Capture the cell that displays the provided text and extract its [X, Y] central coordinate. 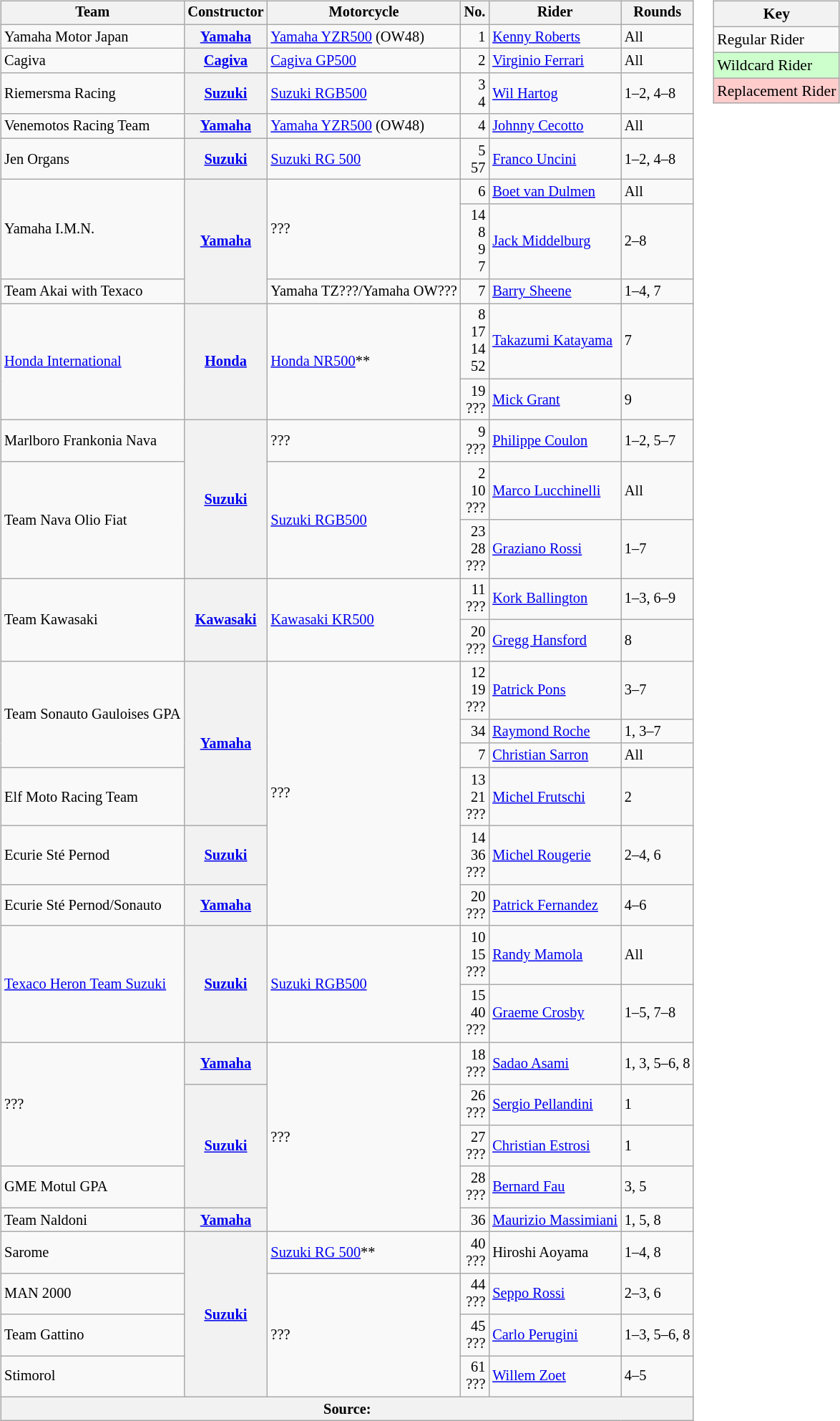
Elf Moto Racing Team [92, 797]
Yamaha I.M.N. [92, 229]
2–8 [657, 241]
19??? [475, 399]
1–2, 5–7 [657, 441]
40??? [475, 1253]
2–3, 6 [657, 1294]
Jen Organs [92, 159]
1, 3–7 [657, 732]
Honda [225, 362]
Seppo Rossi [555, 1294]
4–5 [657, 1377]
1–3, 5–6, 8 [657, 1335]
14897 [475, 241]
1321??? [475, 797]
Cagiva GP500 [364, 61]
4 [475, 126]
Michel Frutschi [555, 797]
Raymond Roche [555, 732]
6 [475, 192]
Philippe Coulon [555, 441]
1, 3, 5–6, 8 [657, 1063]
1–5, 7–8 [657, 1014]
3–7 [657, 690]
Virginio Ferrari [555, 61]
Gregg Hansford [555, 640]
Rounds [657, 13]
Suzuki RG 500 [364, 159]
1–3, 6–9 [657, 599]
Kawasaki KR500 [364, 620]
26??? [475, 1105]
4–6 [657, 905]
Ecurie Sté Pernod [92, 855]
Patrick Pons [555, 690]
Kenny Roberts [555, 37]
44??? [475, 1294]
Texaco Heron Team Suzuki [92, 984]
Wil Hartog [555, 94]
Michel Rougerie [555, 855]
Venemotos Racing Team [92, 126]
Randy Mamola [555, 955]
Constructor [225, 13]
1–4, 7 [657, 291]
Team [92, 13]
Johnny Cecotto [555, 126]
Rider [555, 13]
Marlboro Frankonia Nava [92, 441]
Maurizio Massimiani [555, 1220]
2–4, 6 [657, 855]
Hiroshi Aoyama [555, 1253]
28??? [475, 1187]
18??? [475, 1063]
Wildcard Rider [776, 65]
Riemersma Racing [92, 94]
1015??? [475, 955]
8171452 [475, 341]
1–4, 8 [657, 1253]
36 [475, 1220]
Team Nava Olio Fiat [92, 520]
Willem Zoet [555, 1377]
Suzuki RG 500** [364, 1253]
3, 5 [657, 1187]
Patrick Fernandez [555, 905]
Barry Sheene [555, 291]
Team Naldoni [92, 1220]
Yamaha TZ???/Yamaha OW??? [364, 291]
Boet van Dulmen [555, 192]
Ecurie Sté Pernod/Sonauto [92, 905]
Mick Grant [555, 399]
Franco Uncini [555, 159]
Graziano Rossi [555, 549]
210??? [475, 491]
2328??? [475, 549]
Source: [347, 1409]
11??? [475, 599]
Yamaha Motor Japan [92, 37]
557 [475, 159]
Team Kawasaki [92, 620]
Marco Lucchinelli [555, 491]
Graeme Crosby [555, 1014]
Team Sonauto Gauloises GPA [92, 714]
45??? [475, 1335]
Honda NR500** [364, 362]
Jack Middelburg [555, 241]
9 [657, 399]
Bernard Fau [555, 1187]
Christian Sarron [555, 755]
Team Gattino [92, 1335]
Replacement Rider [776, 91]
GME Motul GPA [92, 1187]
Sarome [92, 1253]
Sadao Asami [555, 1063]
MAN 2000 [92, 1294]
27??? [475, 1146]
Key [776, 14]
Regular Rider [776, 39]
No. [475, 13]
9??? [475, 441]
8 [657, 640]
1436??? [475, 855]
Kawasaki [225, 620]
Honda International [92, 362]
Christian Estrosi [555, 1146]
Stimorol [92, 1377]
Kork Ballington [555, 599]
Takazumi Katayama [555, 341]
1219??? [475, 690]
61??? [475, 1377]
Sergio Pellandini [555, 1105]
1–7 [657, 549]
Motorcycle [364, 13]
Carlo Perugini [555, 1335]
Team Akai with Texaco [92, 291]
1540??? [475, 1014]
1, 5, 8 [657, 1220]
